Pinpoint the cell where the given text exists, returning its (x, y) midpoint coordinate. 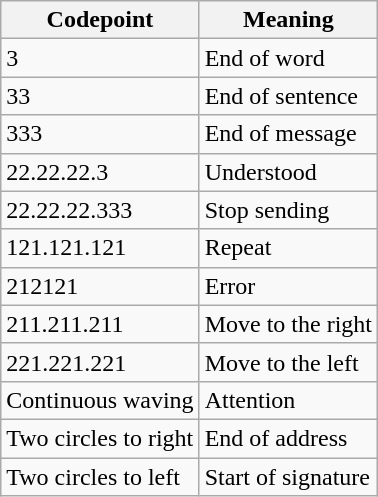
Move to the left (288, 362)
End of word (288, 58)
Repeat (288, 248)
Start of signature (288, 477)
Two circles to right (100, 438)
22.22.22.333 (100, 210)
22.22.22.3 (100, 172)
212121 (100, 286)
221.221.221 (100, 362)
Attention (288, 400)
Stop sending (288, 210)
Meaning (288, 20)
3 (100, 58)
33 (100, 96)
121.121.121 (100, 248)
Codepoint (100, 20)
Move to the right (288, 324)
End of sentence (288, 96)
333 (100, 134)
End of address (288, 438)
211.211.211 (100, 324)
Understood (288, 172)
Two circles to left (100, 477)
Continuous waving (100, 400)
Error (288, 286)
End of message (288, 134)
